Capture the cell that displays the provided text and extract its [x, y] central coordinate. 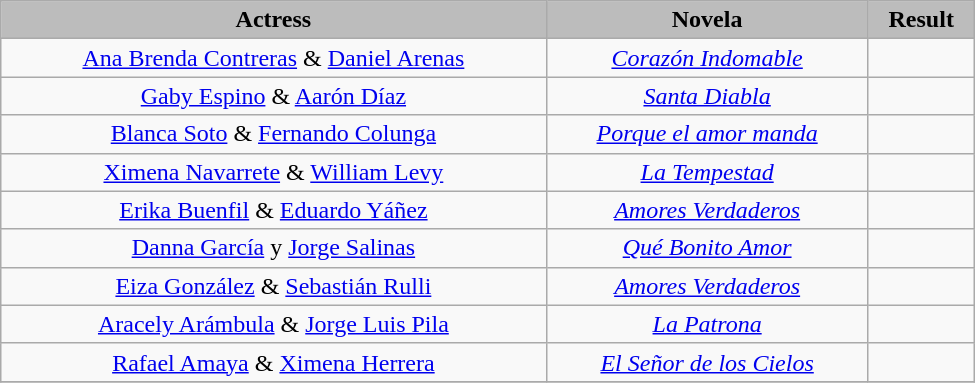
Result [921, 20]
Rafael Amaya & Ximena Herrera [274, 362]
Actress [274, 20]
Ana Brenda Contreras & Daniel Arenas [274, 58]
El Señor de los Cielos [707, 362]
Porque el amor manda [707, 134]
Eiza González & Sebastián Rulli [274, 286]
La Tempestad [707, 172]
La Patrona [707, 324]
Danna García y Jorge Salinas [274, 248]
Gaby Espino & Aarón Díaz [274, 96]
Qué Bonito Amor [707, 248]
Ximena Navarrete & William Levy [274, 172]
Santa Diabla [707, 96]
Aracely Arámbula & Jorge Luis Pila [274, 324]
Erika Buenfil & Eduardo Yáñez [274, 210]
Corazón Indomable [707, 58]
Blanca Soto & Fernando Colunga [274, 134]
Novela [707, 20]
